Detect which cell encompasses the target text, then output its (X, Y) center coordinate. 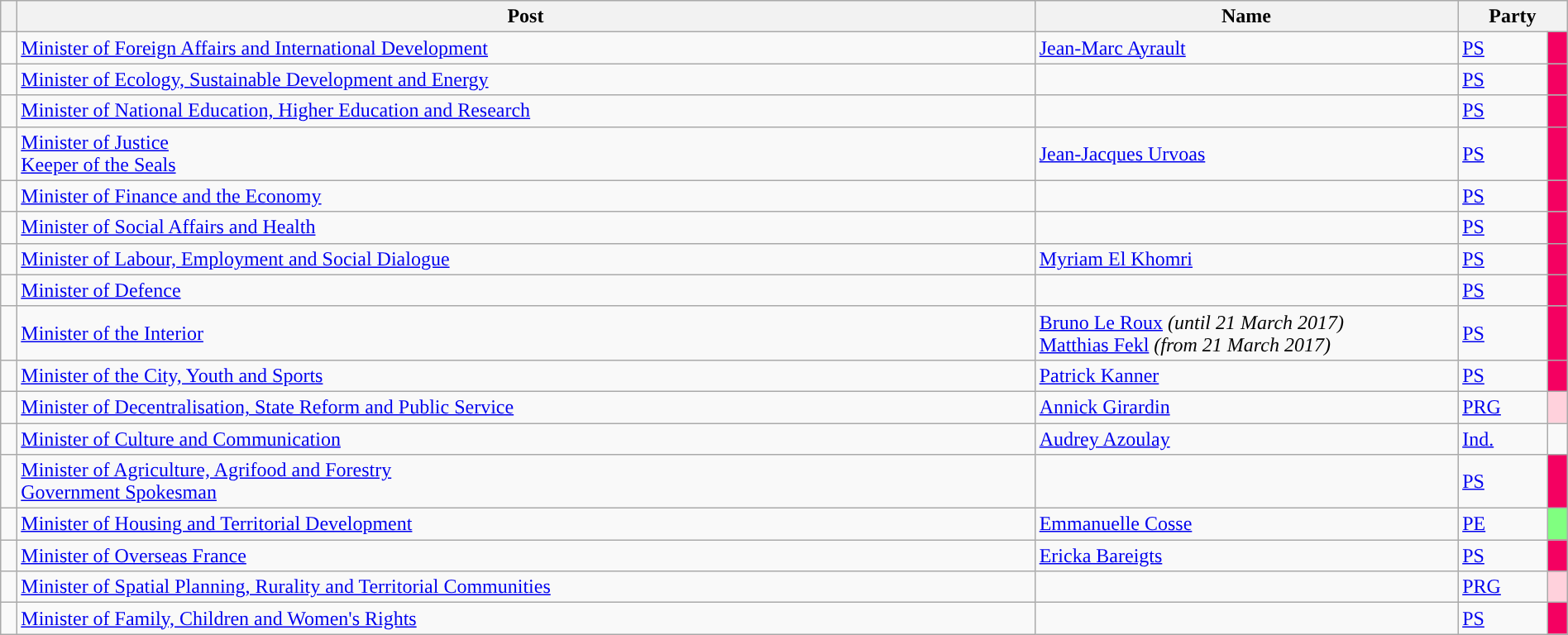
PE (1503, 524)
Minister of Culture and Communication (526, 439)
Ericka Bareigts (1246, 556)
Audrey Azoulay (1246, 439)
Jean-Marc Ayrault (1246, 48)
Bruno Le Roux (until 21 March 2017)Matthias Fekl (from 21 March 2017) (1246, 332)
Minister of Ecology, Sustainable Development and Energy (526, 79)
Party (1513, 17)
Jean-Jacques Urvoas (1246, 154)
Annick Girardin (1246, 407)
Myriam El Khomri (1246, 259)
Minister of Defence (526, 290)
Minister of Finance and the Economy (526, 196)
Emmanuelle Cosse (1246, 524)
Minister of Overseas France (526, 556)
Minister of JusticeKeeper of the Seals (526, 154)
Minister of Foreign Affairs and International Development (526, 48)
Post (526, 17)
Minister of Agriculture, Agrifood and ForestryGovernment Spokesman (526, 481)
Minister of the City, Youth and Sports (526, 375)
Minister of Decentralisation, State Reform and Public Service (526, 407)
Minister of the Interior (526, 332)
Minister of National Education, Higher Education and Research (526, 111)
Minister of Housing and Territorial Development (526, 524)
Minister of Family, Children and Women's Rights (526, 618)
Patrick Kanner (1246, 375)
Minister of Social Affairs and Health (526, 227)
Ind. (1503, 439)
Minister of Spatial Planning, Rurality and Territorial Communities (526, 587)
Name (1246, 17)
Minister of Labour, Employment and Social Dialogue (526, 259)
